Determine the (x, y) coordinate at the center of the cell enclosing the given text.  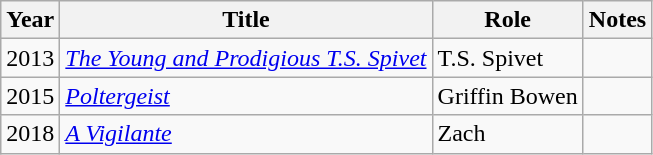
The Young and Prodigious T.S. Spivet (246, 58)
Poltergeist (246, 96)
2015 (30, 96)
A Vigilante (246, 134)
Year (30, 20)
T.S. Spivet (508, 58)
Role (508, 20)
2018 (30, 134)
Griffin Bowen (508, 96)
2013 (30, 58)
Notes (617, 20)
Zach (508, 134)
Title (246, 20)
